Identify which cell holds the provided text, then report its [x, y] central coordinate. 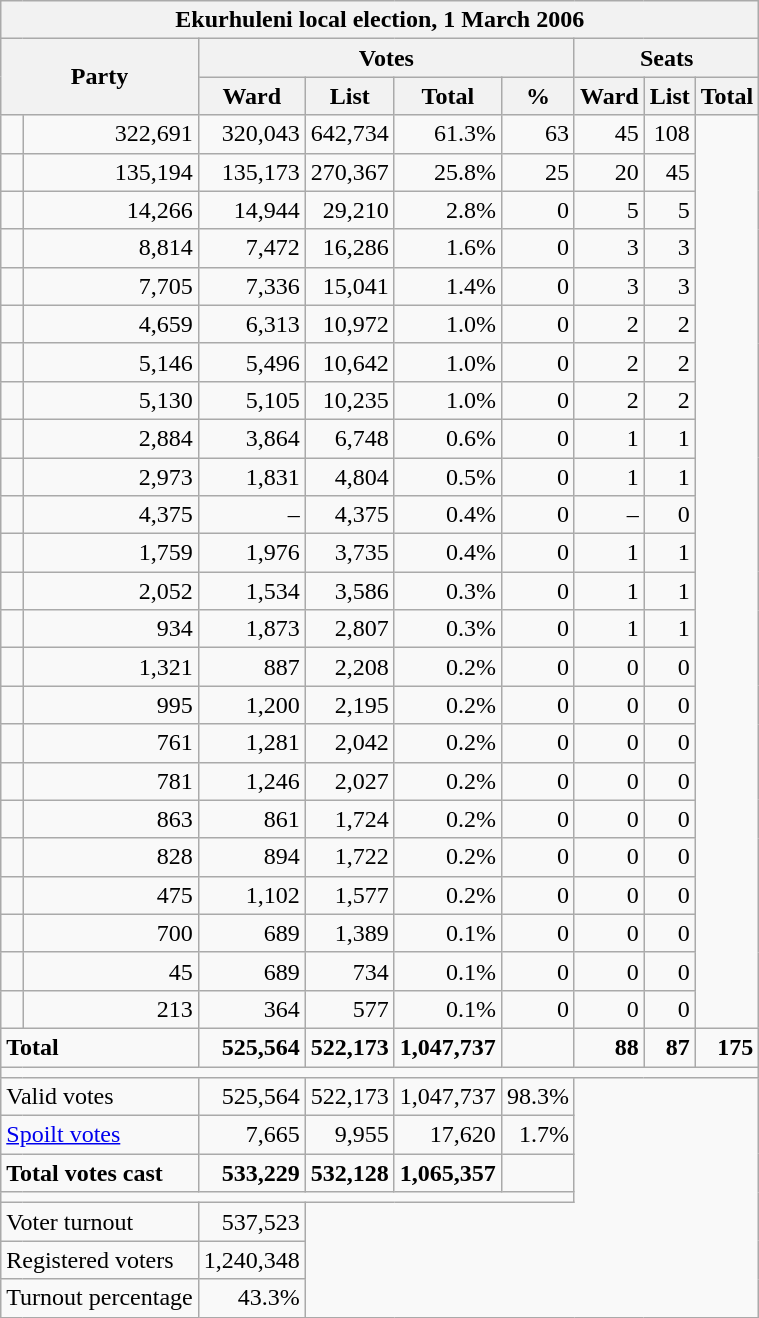
533,229 [252, 1173]
2,807 [350, 629]
5,105 [252, 400]
887 [252, 667]
Ekurhuleni local election, 1 March 2006 [380, 20]
4,804 [350, 477]
475 [110, 895]
7,705 [110, 286]
1,873 [252, 629]
2,208 [350, 667]
5,130 [110, 400]
1,724 [350, 819]
3,735 [350, 553]
2,973 [110, 477]
322,691 [110, 134]
577 [350, 1009]
6,313 [252, 324]
25.8% [448, 172]
1,281 [252, 743]
Votes [386, 58]
1,102 [252, 895]
20 [609, 172]
2,884 [110, 438]
1,534 [252, 591]
175 [727, 1047]
5,496 [252, 362]
15,041 [350, 286]
6,748 [350, 438]
% [538, 96]
17,620 [448, 1135]
863 [110, 819]
3,586 [350, 591]
0.5% [448, 477]
14,266 [110, 210]
1.4% [448, 286]
10,972 [350, 324]
Voter turnout [100, 1222]
1,246 [252, 781]
8,814 [110, 248]
1,976 [252, 553]
98.3% [538, 1097]
537,523 [252, 1222]
43.3% [252, 1298]
29,210 [350, 210]
1,200 [252, 705]
364 [252, 1009]
Turnout percentage [100, 1298]
2.8% [448, 210]
87 [670, 1047]
1,831 [252, 477]
14,944 [252, 210]
61.3% [448, 134]
135,173 [252, 172]
532,128 [350, 1173]
1,321 [110, 667]
16,286 [350, 248]
7,336 [252, 286]
1,065,357 [448, 1173]
Valid votes [100, 1097]
1.6% [448, 248]
781 [110, 781]
1,240,348 [252, 1260]
761 [110, 743]
995 [110, 705]
700 [110, 933]
7,665 [252, 1135]
25 [538, 172]
2,027 [350, 781]
642,734 [350, 134]
213 [110, 1009]
828 [110, 857]
10,235 [350, 400]
734 [350, 971]
320,043 [252, 134]
Total votes cast [100, 1173]
Registered voters [100, 1260]
9,955 [350, 1135]
1,577 [350, 895]
63 [538, 134]
4,659 [110, 324]
1,722 [350, 857]
934 [110, 629]
270,367 [350, 172]
88 [609, 1047]
0.6% [448, 438]
Party [100, 77]
135,194 [110, 172]
2,195 [350, 705]
Spoilt votes [100, 1135]
3,864 [252, 438]
894 [252, 857]
108 [670, 134]
5,146 [110, 362]
7,472 [252, 248]
Seats [666, 58]
2,052 [110, 591]
1,389 [350, 933]
861 [252, 819]
2,042 [350, 743]
1,759 [110, 553]
1.7% [538, 1135]
10,642 [350, 362]
